Pinpoint the cell where the given text exists, returning its (x, y) midpoint coordinate. 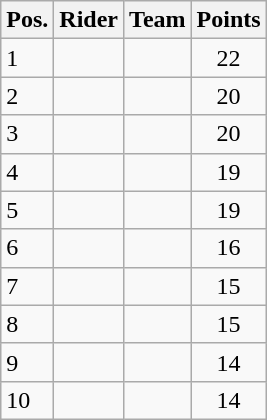
1 (28, 58)
22 (228, 58)
Team (158, 20)
3 (28, 134)
16 (228, 248)
Pos. (28, 20)
Rider (89, 20)
5 (28, 210)
2 (28, 96)
Points (228, 20)
8 (28, 324)
10 (28, 400)
9 (28, 362)
7 (28, 286)
6 (28, 248)
4 (28, 172)
